Pinpoint the cell where the given text exists, returning its (x, y) midpoint coordinate. 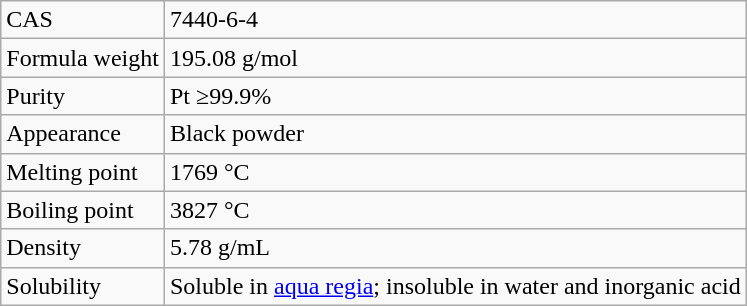
Boiling point (83, 210)
Solubility (83, 286)
195.08 g/mol (455, 58)
7440-6-4 (455, 20)
3827 °C (455, 210)
CAS (83, 20)
1769 °C (455, 172)
Appearance (83, 134)
Formula weight (83, 58)
Pt ≥99.9% (455, 96)
Soluble in aqua regia; insoluble in water and inorganic acid (455, 286)
5.78 g/mL (455, 248)
Density (83, 248)
Black powder (455, 134)
Melting point (83, 172)
Purity (83, 96)
